Extract the [X, Y] coordinate from the center of the cell holding the provided text.  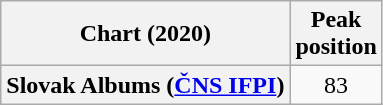
Peakposition [336, 34]
Slovak Albums (ČNS IFPI) [146, 85]
83 [336, 85]
Chart (2020) [146, 34]
